Capture the cell that displays the provided text and extract its (x, y) central coordinate. 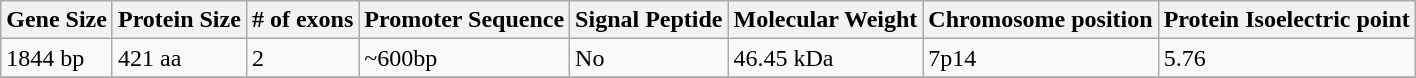
Protein Size (179, 20)
7p14 (1040, 58)
# of exons (302, 20)
~600bp (464, 58)
Chromosome position (1040, 20)
Promoter Sequence (464, 20)
46.45 kDa (826, 58)
2 (302, 58)
1844 bp (57, 58)
Molecular Weight (826, 20)
Protein Isoelectric point (1286, 20)
Gene Size (57, 20)
No (649, 58)
5.76 (1286, 58)
421 aa (179, 58)
Signal Peptide (649, 20)
